Detect which cell encompasses the target text, then output its [X, Y] center coordinate. 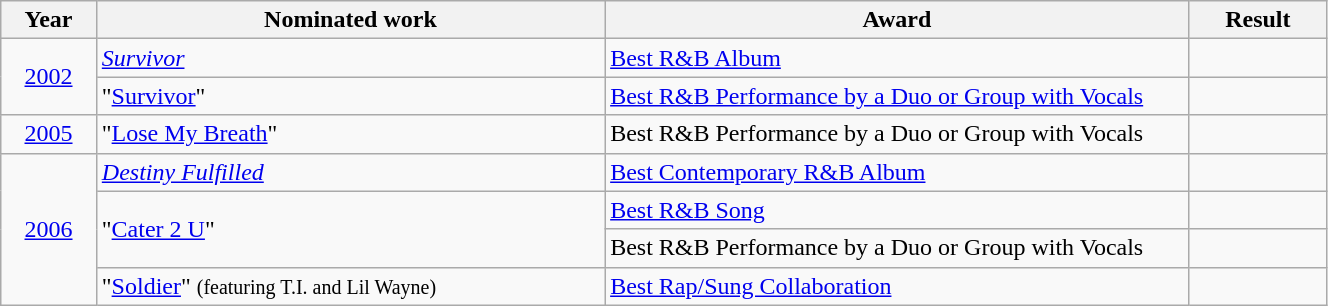
Best Rap/Sung Collaboration [898, 286]
Best R&B Album [898, 58]
2002 [49, 77]
Best Contemporary R&B Album [898, 172]
Year [49, 20]
Best R&B Song [898, 210]
2006 [49, 229]
Award [898, 20]
Nominated work [350, 20]
"Lose My Breath" [350, 134]
Survivor [350, 58]
Result [1258, 20]
"Soldier" (featuring T.I. and Lil Wayne) [350, 286]
Destiny Fulfilled [350, 172]
2005 [49, 134]
"Cater 2 U" [350, 229]
"Survivor" [350, 96]
